Locate the cell with the specified text and output its (X, Y) center coordinate. 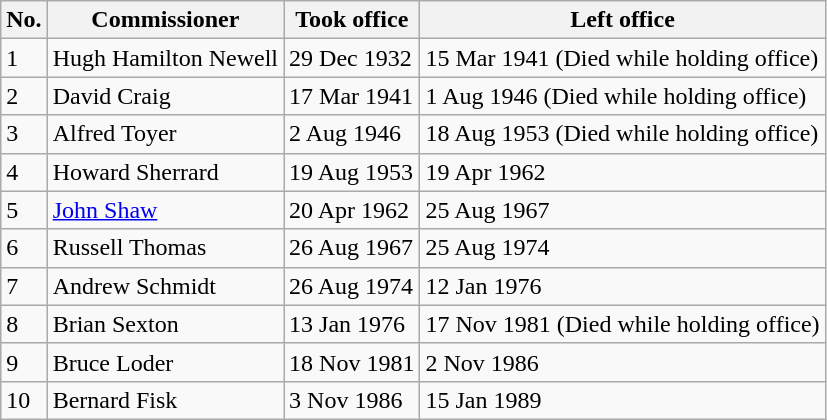
4 (24, 172)
26 Aug 1967 (352, 248)
18 Nov 1981 (352, 362)
Bruce Loder (165, 362)
Bernard Fisk (165, 400)
Russell Thomas (165, 248)
Took office (352, 20)
17 Mar 1941 (352, 96)
10 (24, 400)
Andrew Schmidt (165, 286)
25 Aug 1967 (622, 210)
17 Nov 1981 (Died while holding office) (622, 324)
Alfred Toyer (165, 134)
8 (24, 324)
John Shaw (165, 210)
5 (24, 210)
2 Nov 1986 (622, 362)
Brian Sexton (165, 324)
12 Jan 1976 (622, 286)
26 Aug 1974 (352, 286)
2 Aug 1946 (352, 134)
Hugh Hamilton Newell (165, 58)
13 Jan 1976 (352, 324)
Howard Sherrard (165, 172)
15 Jan 1989 (622, 400)
1 (24, 58)
David Craig (165, 96)
2 (24, 96)
9 (24, 362)
1 Aug 1946 (Died while holding office) (622, 96)
Commissioner (165, 20)
20 Apr 1962 (352, 210)
6 (24, 248)
29 Dec 1932 (352, 58)
7 (24, 286)
3 Nov 1986 (352, 400)
No. (24, 20)
19 Apr 1962 (622, 172)
Left office (622, 20)
25 Aug 1974 (622, 248)
19 Aug 1953 (352, 172)
15 Mar 1941 (Died while holding office) (622, 58)
3 (24, 134)
18 Aug 1953 (Died while holding office) (622, 134)
